From the cell containing the given text, extract its center point as (X, Y) coordinate. 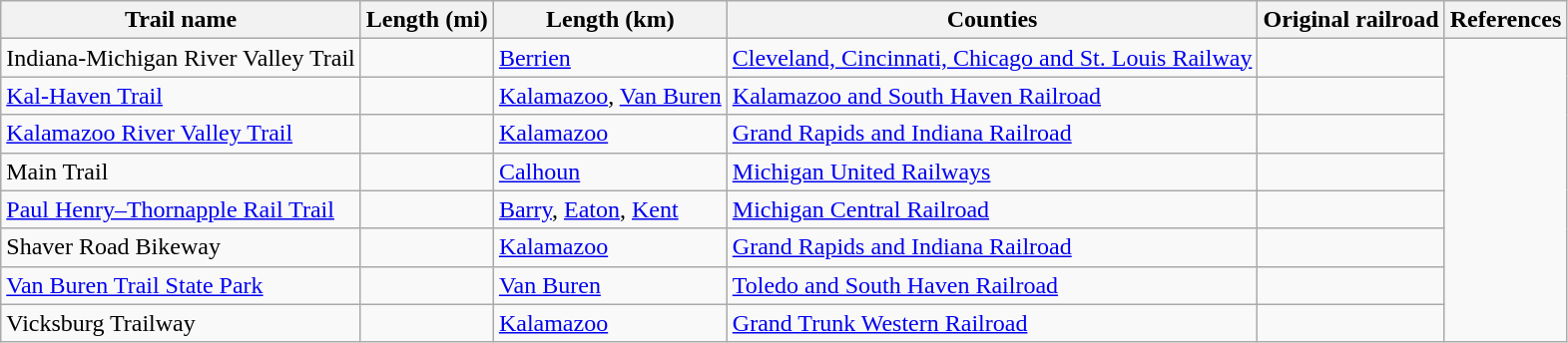
Grand Trunk Western Railroad (992, 323)
Paul Henry–Thornapple Rail Trail (182, 209)
Van Buren (610, 285)
References (1505, 20)
Berrien (610, 58)
Length (km) (610, 20)
Trail name (182, 20)
Shaver Road Bikeway (182, 247)
Length (mi) (427, 20)
Toledo and South Haven Railroad (992, 285)
Original railroad (1351, 20)
Michigan United Railways (992, 171)
Barry, Eaton, Kent (610, 209)
Van Buren Trail State Park (182, 285)
Cleveland, Cincinnati, Chicago and St. Louis Railway (992, 58)
Michigan Central Railroad (992, 209)
Kalamazoo, Van Buren (610, 96)
Kal-Haven Trail (182, 96)
Kalamazoo River Valley Trail (182, 134)
Indiana-Michigan River Valley Trail (182, 58)
Counties (992, 20)
Vicksburg Trailway (182, 323)
Main Trail (182, 171)
Kalamazoo and South Haven Railroad (992, 96)
Calhoun (610, 171)
